Scan for the cell matching the given text and deliver its [x, y] coordinate at center. 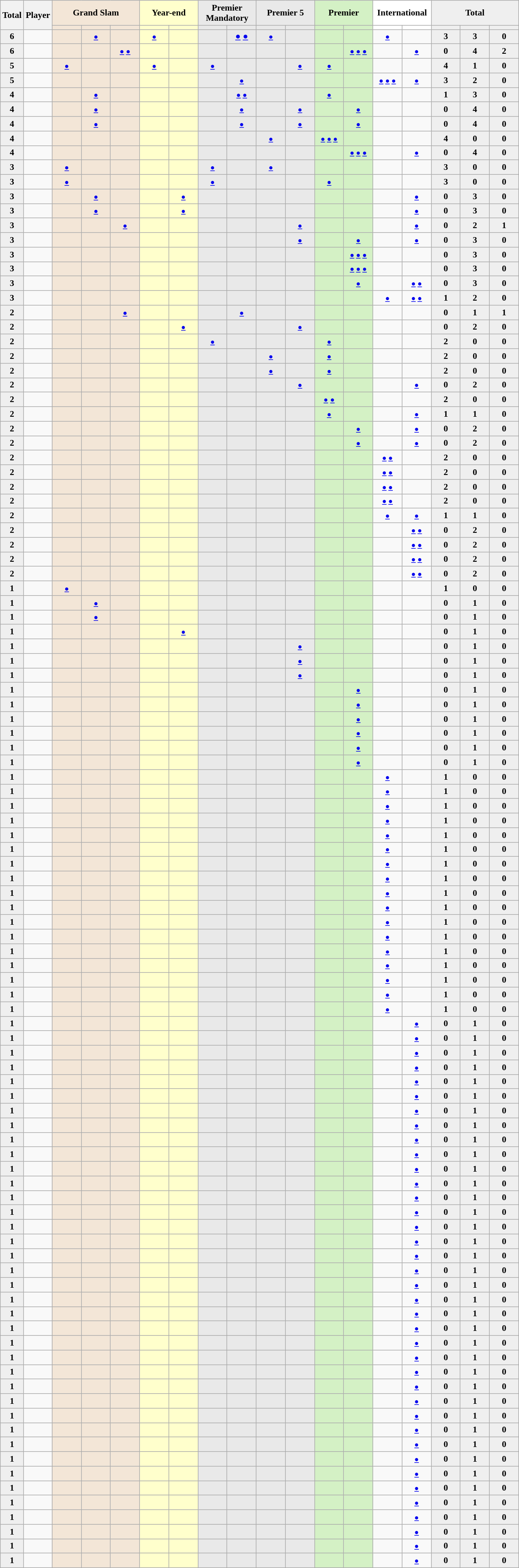
Premier [344, 13]
Premier 5 [286, 13]
Player [38, 15]
Premier Mandatory [227, 13]
Year-end [169, 13]
International [402, 13]
Grand Slam [96, 13]
